Output the [x, y] coordinate of the center of the cell containing the given text.  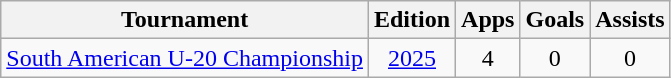
Goals [555, 20]
Tournament [185, 20]
4 [488, 58]
2025 [412, 58]
South American U-20 Championship [185, 58]
Apps [488, 20]
Assists [630, 20]
Edition [412, 20]
